Detect which cell encompasses the target text, then output its (X, Y) center coordinate. 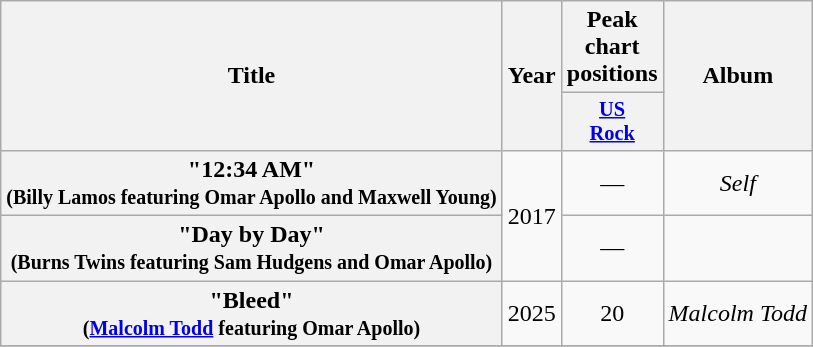
Self (738, 182)
2025 (532, 314)
Peak chart positions (612, 47)
2017 (532, 215)
"12:34 AM"(Billy Lamos featuring Omar Apollo and Maxwell Young) (252, 182)
Title (252, 76)
USRock (612, 122)
Year (532, 76)
Malcolm Todd (738, 314)
"Bleed"(Malcolm Todd featuring Omar Apollo) (252, 314)
"Day by Day"(Burns Twins featuring Sam Hudgens and Omar Apollo) (252, 248)
20 (612, 314)
Album (738, 76)
